Return the [X, Y] coordinate for the center point of the cell that contains the specified text.  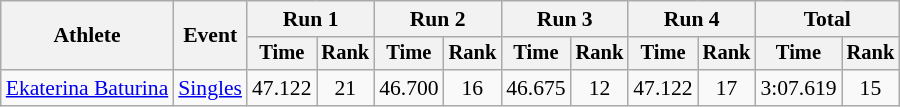
Event [210, 36]
Run 1 [310, 19]
Ekaterina Baturina [88, 88]
Run 3 [564, 19]
3:07.619 [798, 88]
Run 4 [692, 19]
Singles [210, 88]
12 [600, 88]
46.675 [536, 88]
21 [345, 88]
Run 2 [438, 19]
17 [727, 88]
15 [871, 88]
16 [473, 88]
Athlete [88, 36]
46.700 [408, 88]
Total [827, 19]
